Output the [x, y] coordinate of the center of the cell containing the given text.  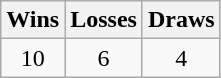
Losses [104, 20]
4 [181, 58]
Wins [33, 20]
Draws [181, 20]
6 [104, 58]
10 [33, 58]
